Return [X, Y] of the center of cell containing provided text 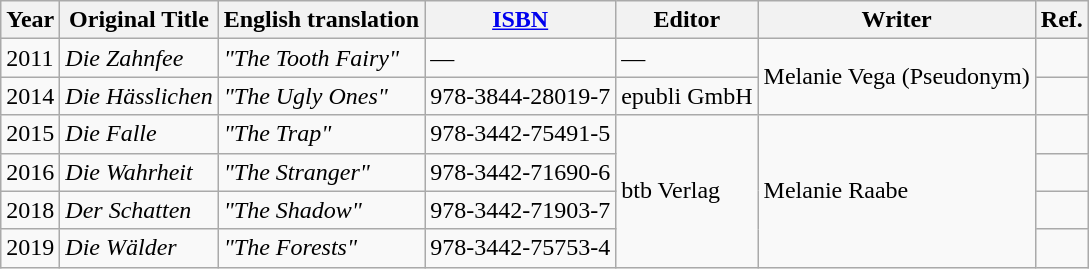
2011 [30, 58]
Die Wälder [139, 248]
978-3844-28019-7 [520, 96]
Die Zahnfee [139, 58]
Der Schatten [139, 210]
Writer [896, 20]
epubli GmbH [687, 96]
Die Hässlichen [139, 96]
2018 [30, 210]
Ref. [1062, 20]
978-3442-71690-6 [520, 172]
2019 [30, 248]
"The Forests" [321, 248]
"The Shadow" [321, 210]
Year [30, 20]
"The Tooth Fairy" [321, 58]
Editor [687, 20]
978-3442-75491-5 [520, 134]
Melanie Raabe [896, 191]
Die Falle [139, 134]
2015 [30, 134]
978-3442-75753-4 [520, 248]
978-3442-71903-7 [520, 210]
"The Stranger" [321, 172]
btb Verlag [687, 191]
Melanie Vega (Pseudonym) [896, 77]
2014 [30, 96]
ISBN [520, 20]
English translation [321, 20]
Original Title [139, 20]
2016 [30, 172]
Die Wahrheit [139, 172]
"The Ugly Ones" [321, 96]
"The Trap" [321, 134]
